Extract the (X, Y) coordinate from the center of the cell holding the provided text.  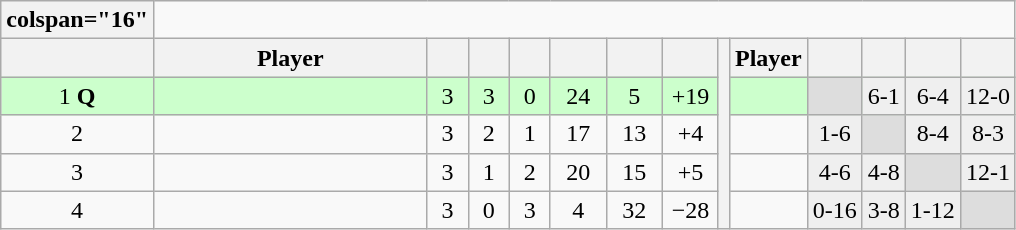
1-6 (834, 134)
6-4 (932, 96)
5 (634, 96)
24 (578, 96)
17 (578, 134)
4-8 (884, 172)
8-4 (932, 134)
15 (634, 172)
12-1 (988, 172)
20 (578, 172)
+19 (690, 96)
1 Q (78, 96)
4-6 (834, 172)
−28 (690, 210)
+4 (690, 134)
6-1 (884, 96)
colspan="16" (78, 20)
13 (634, 134)
0-16 (834, 210)
12-0 (988, 96)
8-3 (988, 134)
3-8 (884, 210)
32 (634, 210)
1-12 (932, 210)
+5 (690, 172)
